Locate the cell with the specified text and output its (X, Y) center coordinate. 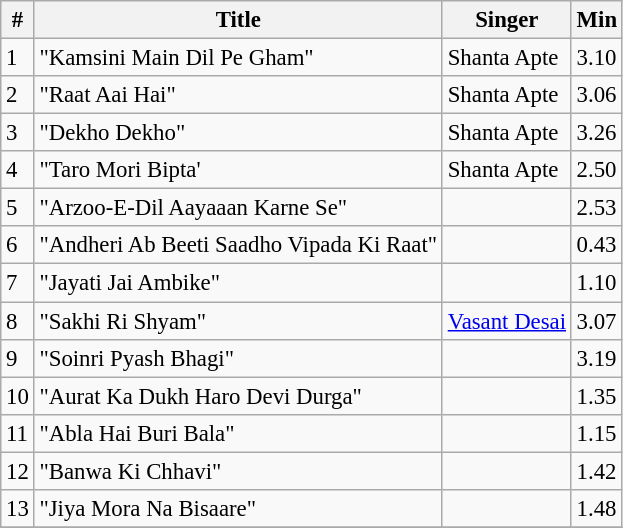
1 (18, 58)
"Arzoo-E-Dil Aayaaan Karne Se" (238, 208)
6 (18, 245)
"Jayati Jai Ambike" (238, 283)
"Banwa Ki Chhavi" (238, 471)
8 (18, 321)
3.06 (596, 95)
4 (18, 170)
1.15 (596, 433)
5 (18, 208)
1.48 (596, 509)
3.19 (596, 358)
3.07 (596, 321)
1.10 (596, 283)
"Kamsini Main Dil Pe Gham" (238, 58)
"Aurat Ka Dukh Haro Devi Durga" (238, 396)
1.42 (596, 471)
13 (18, 509)
"Raat Aai Hai" (238, 95)
Vasant Desai (506, 321)
2.50 (596, 170)
11 (18, 433)
# (18, 20)
"Dekho Dekho" (238, 133)
"Taro Mori Bipta' (238, 170)
1.35 (596, 396)
Min (596, 20)
3.26 (596, 133)
10 (18, 396)
"Sakhi Ri Shyam" (238, 321)
3.10 (596, 58)
Title (238, 20)
"Andheri Ab Beeti Saadho Vipada Ki Raat" (238, 245)
2.53 (596, 208)
3 (18, 133)
"Jiya Mora Na Bisaare" (238, 509)
"Soinri Pyash Bhagi" (238, 358)
"Abla Hai Buri Bala" (238, 433)
12 (18, 471)
0.43 (596, 245)
9 (18, 358)
7 (18, 283)
Singer (506, 20)
2 (18, 95)
